For the text-containing cell, return its midpoint in (X, Y) coordinate format. 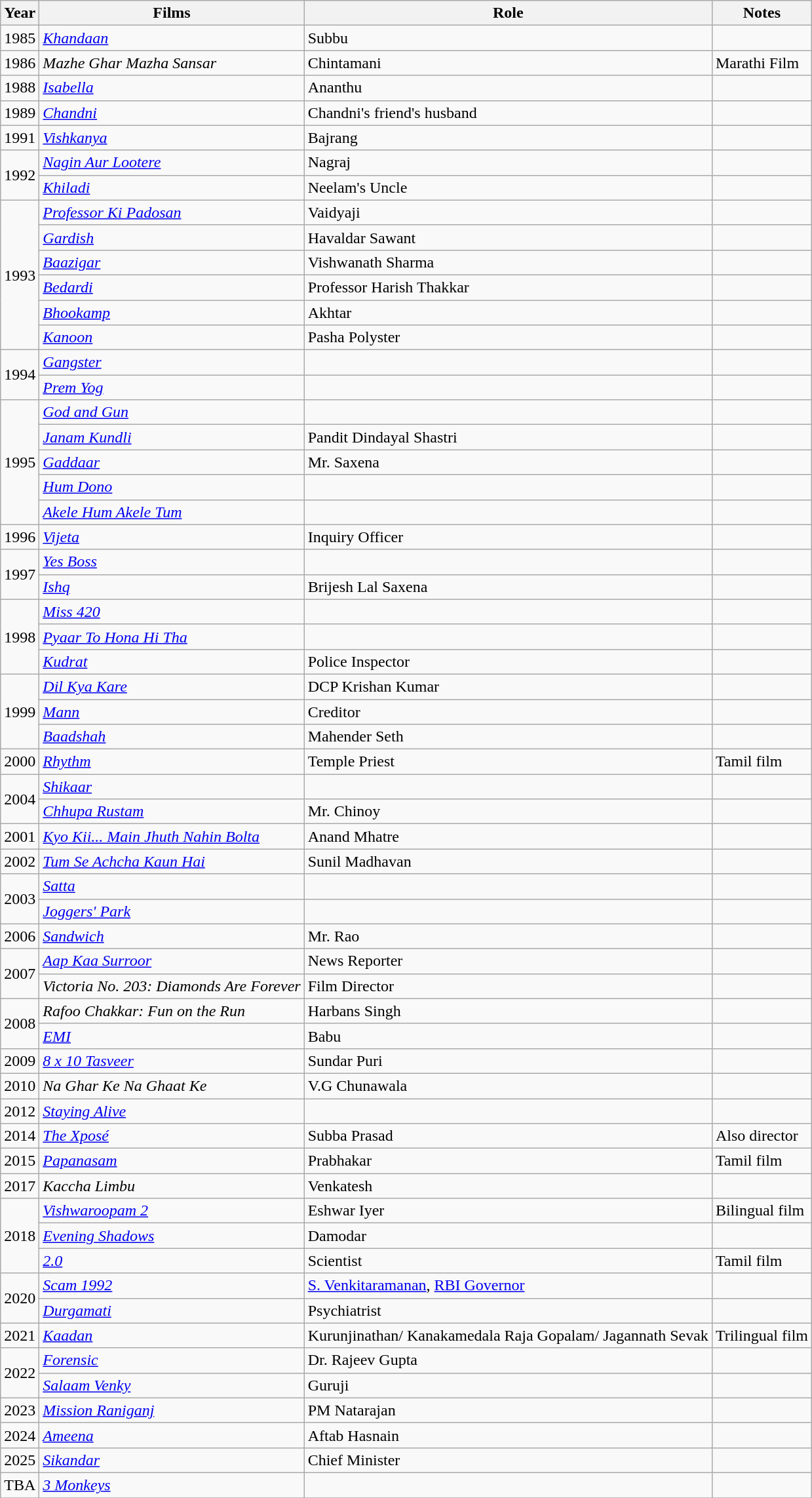
Vishkanya (172, 138)
Psychiatrist (508, 1311)
Chhupa Rustam (172, 812)
Khandaan (172, 38)
Temple Priest (508, 762)
Pasha Polyster (508, 338)
Khiladi (172, 187)
Year (20, 13)
1999 (20, 711)
Harbans Singh (508, 1011)
Brijesh Lal Saxena (508, 587)
Aftab Hasnain (508, 1435)
1986 (20, 63)
1995 (20, 462)
Eshwar Iyer (508, 1211)
Na Ghar Ke Na Ghaat Ke (172, 1086)
Aap Kaa Surroor (172, 961)
8 x 10 Tasveer (172, 1061)
Papanasam (172, 1161)
Nagraj (508, 163)
Baadshah (172, 737)
2.0 (172, 1261)
S. Venkitaramanan, RBI Governor (508, 1286)
Gaddaar (172, 462)
1985 (20, 38)
Mazhe Ghar Mazha Sansar (172, 63)
Gangster (172, 363)
1996 (20, 537)
Mr. Chinoy (508, 812)
Isabella (172, 88)
Joggers' Park (172, 911)
Evening Shadows (172, 1236)
2000 (20, 762)
Mr. Saxena (508, 462)
Babu (508, 1036)
Role (508, 13)
2021 (20, 1335)
Anand Mhatre (508, 837)
2003 (20, 899)
2023 (20, 1410)
Kurunjinathan/ Kanakamedala Raja Gopalam/ Jagannath Sevak (508, 1335)
3 Monkeys (172, 1485)
Dr. Rajeev Gupta (508, 1360)
Havaldar Sawant (508, 237)
Films (172, 13)
2022 (20, 1373)
Forensic (172, 1360)
Mann (172, 711)
Kanoon (172, 338)
Professor Harish Thakkar (508, 287)
2025 (20, 1460)
Ameena (172, 1435)
Rhythm (172, 762)
EMI (172, 1036)
Subba Prasad (508, 1136)
Film Director (508, 986)
Vishwanath Sharma (508, 262)
1991 (20, 138)
Vishwaroopam 2 (172, 1211)
V.G Chunawala (508, 1086)
Yes Boss (172, 562)
Mahender Seth (508, 737)
2017 (20, 1186)
Damodar (508, 1236)
Trilingual film (762, 1335)
Vijeta (172, 537)
2009 (20, 1061)
Vaidyaji (508, 212)
TBA (20, 1485)
2007 (20, 974)
Baazigar (172, 262)
Miss 420 (172, 612)
Subbu (508, 38)
Kaadan (172, 1335)
Victoria No. 203: Diamonds Are Forever (172, 986)
Guruji (508, 1385)
Police Inspector (508, 661)
Notes (762, 13)
2020 (20, 1298)
1989 (20, 113)
Bedardi (172, 287)
Prabhakar (508, 1161)
2002 (20, 861)
Chandni's friend's husband (508, 113)
PM Natarajan (508, 1410)
1997 (20, 574)
Sikandar (172, 1460)
Marathi Film (762, 63)
Pandit Dindayal Shastri (508, 437)
Venkatesh (508, 1186)
Scientist (508, 1261)
Also director (762, 1136)
Bilingual film (762, 1211)
Satta (172, 886)
2006 (20, 936)
Mission Raniganj (172, 1410)
Gardish (172, 237)
Rafoo Chakkar: Fun on the Run (172, 1011)
2014 (20, 1136)
1992 (20, 175)
Sandwich (172, 936)
Bhookamp (172, 313)
2008 (20, 1023)
Mr. Rao (508, 936)
Chandni (172, 113)
Salaam Venky (172, 1385)
DCP Krishan Kumar (508, 686)
Creditor (508, 711)
2024 (20, 1435)
2018 (20, 1236)
Staying Alive (172, 1111)
Professor Ki Padosan (172, 212)
Hum Dono (172, 487)
Akhtar (508, 313)
Sunil Madhavan (508, 861)
Durgamati (172, 1311)
2001 (20, 837)
Shikaar (172, 787)
Ananthu (508, 88)
Kyo Kii... Main Jhuth Nahin Bolta (172, 837)
2012 (20, 1111)
Tum Se Achcha Kaun Hai (172, 861)
1993 (20, 275)
Nagin Aur Lootere (172, 163)
Dil Kya Kare (172, 686)
The Xposé (172, 1136)
Chief Minister (508, 1460)
God and Gun (172, 412)
1988 (20, 88)
Kudrat (172, 661)
Scam 1992 (172, 1286)
1998 (20, 637)
Neelam's Uncle (508, 187)
2015 (20, 1161)
Janam Kundli (172, 437)
Kaccha Limbu (172, 1186)
Ishq (172, 587)
1994 (20, 375)
Sundar Puri (508, 1061)
2004 (20, 799)
Pyaar To Hona Hi Tha (172, 637)
2010 (20, 1086)
Chintamani (508, 63)
Akele Hum Akele Tum (172, 512)
Inquiry Officer (508, 537)
News Reporter (508, 961)
Bajrang (508, 138)
Prem Yog (172, 387)
